From the cell containing the given text, extract its center point as [X, Y] coordinate. 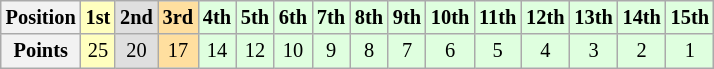
4th [217, 17]
8th [369, 17]
25 [98, 51]
7th [331, 17]
15th [690, 17]
6 [450, 51]
2 [642, 51]
Points [41, 51]
7 [407, 51]
10 [293, 51]
2nd [136, 17]
3 [593, 51]
9th [407, 17]
9 [331, 51]
8 [369, 51]
17 [178, 51]
1 [690, 51]
1st [98, 17]
20 [136, 51]
13th [593, 17]
12 [255, 51]
5 [498, 51]
14th [642, 17]
Position [41, 17]
3rd [178, 17]
14 [217, 51]
5th [255, 17]
10th [450, 17]
12th [545, 17]
6th [293, 17]
11th [498, 17]
4 [545, 51]
